Return [x, y] of the center of cell containing provided text 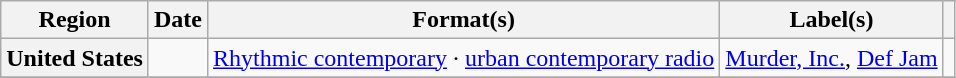
Region [75, 20]
Format(s) [464, 20]
Label(s) [832, 20]
United States [75, 58]
Rhythmic contemporary · urban contemporary radio [464, 58]
Date [178, 20]
Murder, Inc., Def Jam [832, 58]
